From the cell containing the given text, extract its center point as [x, y] coordinate. 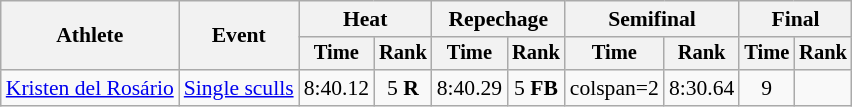
Final [795, 19]
Single sculls [239, 88]
Athlete [90, 36]
8:40.29 [470, 88]
5 FB [536, 88]
8:40.12 [336, 88]
9 [766, 88]
Repechage [498, 19]
5 R [403, 88]
Event [239, 36]
Heat [366, 19]
8:30.64 [702, 88]
colspan=2 [614, 88]
Kristen del Rosário [90, 88]
Semifinal [652, 19]
